From the cell containing the given text, extract its center point as [X, Y] coordinate. 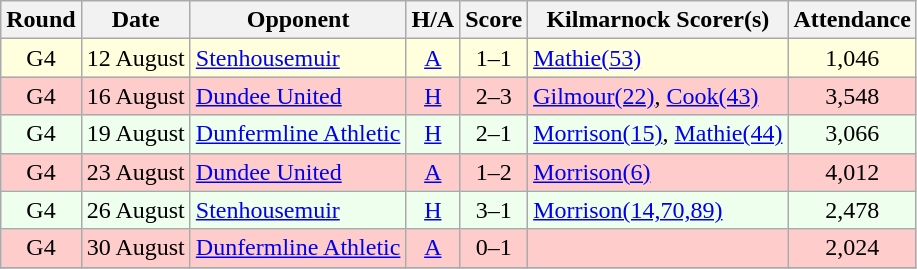
2,478 [852, 210]
Date [136, 20]
2,024 [852, 248]
23 August [136, 172]
2–1 [494, 134]
Mathie(53) [658, 58]
Morrison(14,70,89) [658, 210]
30 August [136, 248]
1–2 [494, 172]
3,066 [852, 134]
Morrison(15), Mathie(44) [658, 134]
Gilmour(22), Cook(43) [658, 96]
1,046 [852, 58]
3–1 [494, 210]
Score [494, 20]
4,012 [852, 172]
Attendance [852, 20]
3,548 [852, 96]
Kilmarnock Scorer(s) [658, 20]
16 August [136, 96]
Round [41, 20]
19 August [136, 134]
12 August [136, 58]
2–3 [494, 96]
H/A [433, 20]
Opponent [298, 20]
26 August [136, 210]
0–1 [494, 248]
Morrison(6) [658, 172]
1–1 [494, 58]
